Search for the cell housing the specified text and yield its (x, y) center coordinate. 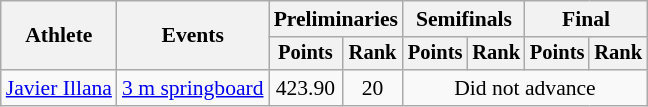
Events (193, 36)
20 (372, 88)
Did not advance (525, 88)
423.90 (306, 88)
Preliminaries (336, 19)
Javier Illana (59, 88)
3 m springboard (193, 88)
Semifinals (464, 19)
Final (586, 19)
Athlete (59, 36)
